Determine the (X, Y) coordinate at the center of the cell enclosing the given text.  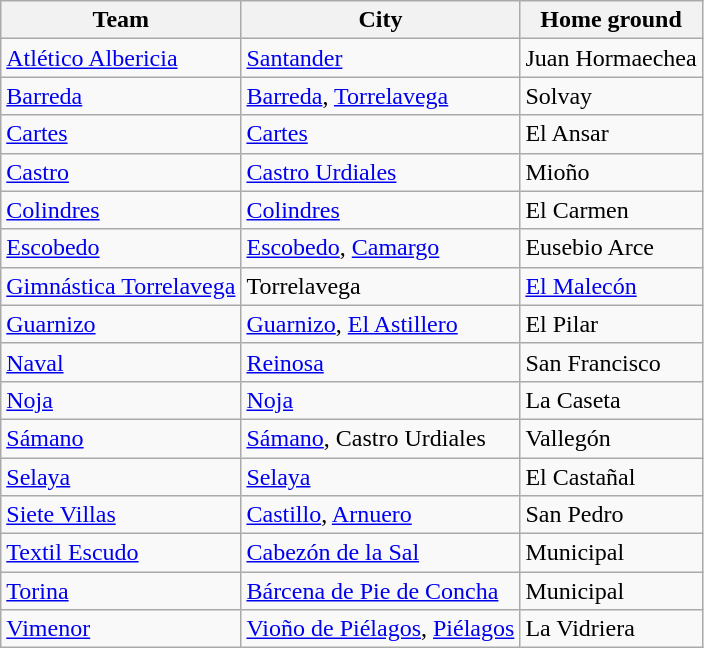
San Francisco (611, 362)
Castro (121, 172)
Santander (380, 58)
Escobedo, Camargo (380, 248)
City (380, 20)
Textil Escudo (121, 553)
Juan Hormaechea (611, 58)
Atlético Albericia (121, 58)
Torina (121, 591)
Torrelavega (380, 286)
Guarnizo, El Astillero (380, 324)
Guarnizo (121, 324)
Siete Villas (121, 515)
La Caseta (611, 400)
Barreda, Torrelavega (380, 96)
Castro Urdiales (380, 172)
El Carmen (611, 210)
Sámano, Castro Urdiales (380, 438)
Home ground (611, 20)
El Castañal (611, 477)
Mioño (611, 172)
San Pedro (611, 515)
Team (121, 20)
Bárcena de Pie de Concha (380, 591)
El Ansar (611, 134)
Sámano (121, 438)
Barreda (121, 96)
Cabezón de la Sal (380, 553)
Reinosa (380, 362)
Naval (121, 362)
Escobedo (121, 248)
El Pilar (611, 324)
Vioño de Piélagos, Piélagos (380, 629)
Gimnástica Torrelavega (121, 286)
Castillo, Arnuero (380, 515)
Vimenor (121, 629)
La Vidriera (611, 629)
Eusebio Arce (611, 248)
El Malecón (611, 286)
Vallegón (611, 438)
Solvay (611, 96)
